Find where the given text appears and provide that cell's center as (x, y) coordinate. 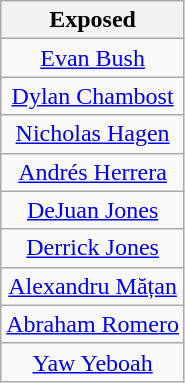
Abraham Romero (93, 324)
Exposed (93, 20)
Dylan Chambost (93, 96)
Evan Bush (93, 58)
Alexandru Mățan (93, 286)
Yaw Yeboah (93, 362)
DeJuan Jones (93, 210)
Derrick Jones (93, 248)
Andrés Herrera (93, 172)
Nicholas Hagen (93, 134)
